For the text-containing cell, return its midpoint in (X, Y) coordinate format. 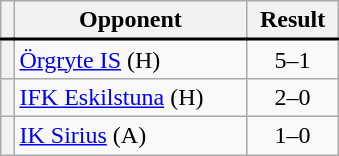
2–0 (292, 97)
1–0 (292, 135)
IK Sirius (A) (130, 135)
5–1 (292, 60)
Opponent (130, 20)
Örgryte IS (H) (130, 60)
Result (292, 20)
IFK Eskilstuna (H) (130, 97)
